Return the [X, Y] coordinate for the center point of the cell that contains the specified text.  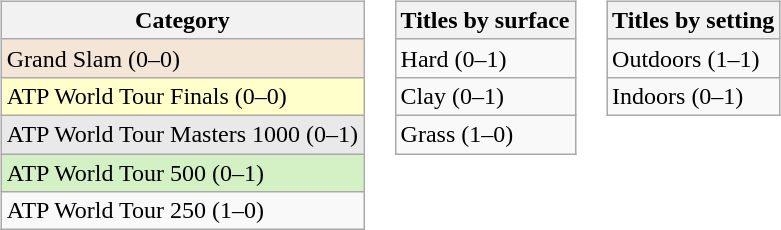
Grass (1–0) [485, 134]
Indoors (0–1) [694, 96]
Hard (0–1) [485, 58]
Titles by setting [694, 20]
Category [182, 20]
Grand Slam (0–0) [182, 58]
ATP World Tour 250 (1–0) [182, 211]
Clay (0–1) [485, 96]
ATP World Tour 500 (0–1) [182, 173]
ATP World Tour Finals (0–0) [182, 96]
Titles by surface [485, 20]
ATP World Tour Masters 1000 (0–1) [182, 134]
Outdoors (1–1) [694, 58]
